Identify which cell holds the provided text, then report its (X, Y) central coordinate. 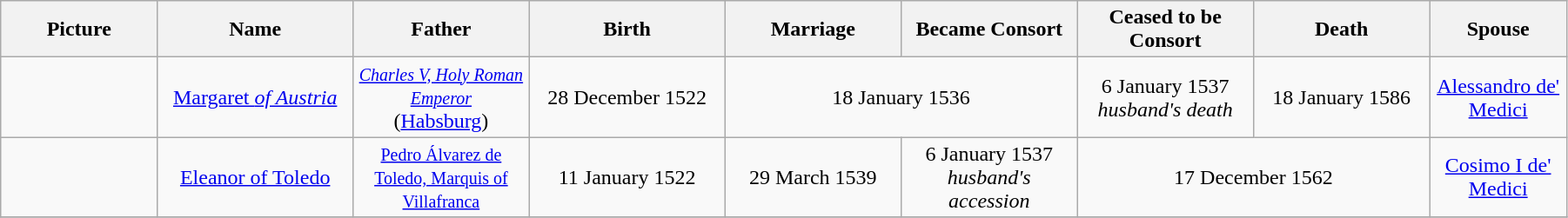
Eleanor of Toledo (256, 177)
Picture (79, 30)
Alessandro de' Medici (1498, 97)
18 January 1586 (1341, 97)
29 March 1539 (813, 177)
6 January 1537husband's accession (989, 177)
Death (1341, 30)
17 December 1562 (1253, 177)
Margaret of Austria (256, 97)
18 January 1536 (901, 97)
Name (256, 30)
Birth (627, 30)
6 January 1537husband's death (1165, 97)
Ceased to be Consort (1165, 30)
Father (441, 30)
Pedro Álvarez de Toledo, Marquis of Villafranca (441, 177)
Charles V, Holy Roman Emperor(Habsburg) (441, 97)
11 January 1522 (627, 177)
Marriage (813, 30)
Spouse (1498, 30)
28 December 1522 (627, 97)
Became Consort (989, 30)
Cosimo I de' Medici (1498, 177)
